Provide the (X, Y) coordinate of the cell's center where the given text is located.  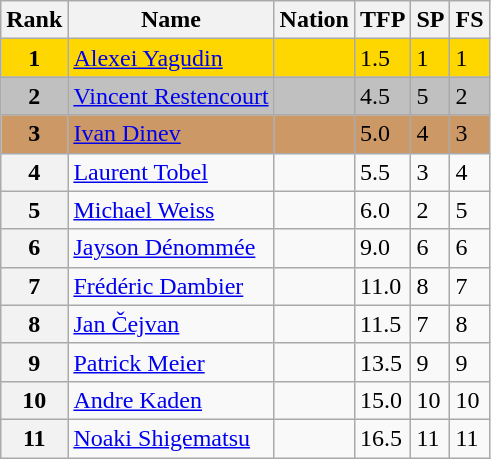
Nation (314, 20)
13.5 (382, 362)
Alexei Yagudin (171, 58)
Name (171, 20)
SP (430, 20)
4.5 (382, 96)
Ivan Dinev (171, 134)
11.0 (382, 286)
Patrick Meier (171, 362)
15.0 (382, 400)
TFP (382, 20)
Laurent Tobel (171, 172)
Frédéric Dambier (171, 286)
5.0 (382, 134)
Vincent Restencourt (171, 96)
Michael Weiss (171, 210)
5.5 (382, 172)
Andre Kaden (171, 400)
6.0 (382, 210)
16.5 (382, 438)
9.0 (382, 248)
Rank (34, 20)
FS (470, 20)
Jan Čejvan (171, 324)
1.5 (382, 58)
11.5 (382, 324)
Jayson Dénommée (171, 248)
Noaki Shigematsu (171, 438)
